From the cell containing the given text, extract its center point as [x, y] coordinate. 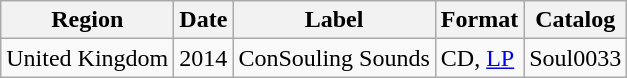
CD, LP [479, 58]
Label [334, 20]
Region [88, 20]
2014 [204, 58]
Date [204, 20]
United Kingdom [88, 58]
Catalog [576, 20]
Format [479, 20]
Soul0033 [576, 58]
ConSouling Sounds [334, 58]
